Return (x, y) of the center of cell containing provided text 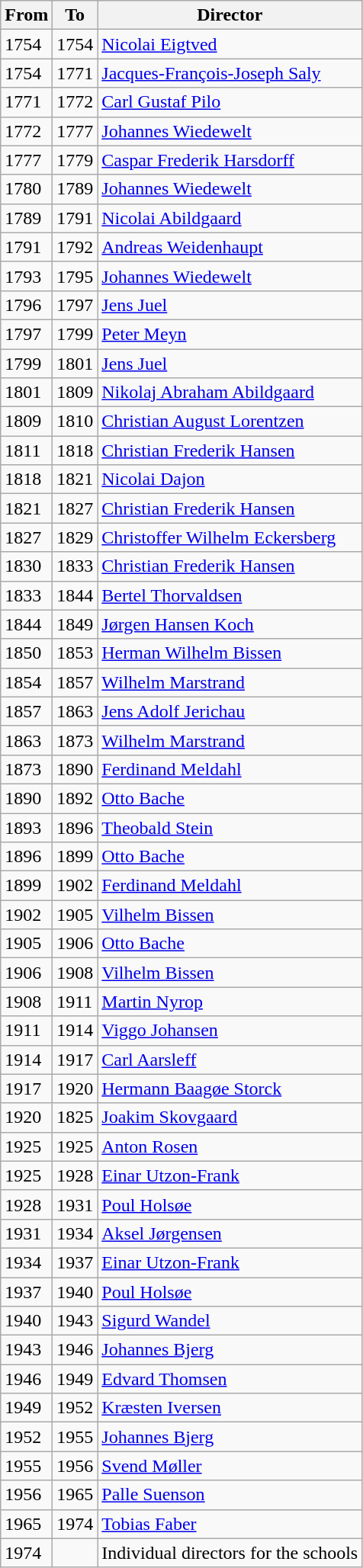
1850 (27, 653)
Svend Møller (230, 1466)
Nicolai Dajon (230, 479)
1793 (27, 276)
Andreas Weidenhaupt (230, 247)
Carl Gustaf Pilo (230, 102)
1792 (75, 247)
1854 (27, 682)
1779 (75, 160)
Theobald Stein (230, 827)
Tobias Faber (230, 1524)
1892 (75, 798)
Carl Aarsleff (230, 1060)
1811 (27, 451)
1825 (75, 1117)
1893 (27, 827)
Viggo Johansen (230, 1031)
Edvard Thomsen (230, 1379)
Nicolai Eigtved (230, 44)
1830 (27, 566)
From (27, 15)
Individual directors for the schools (230, 1553)
Jacques-François-Joseph Saly (230, 73)
1796 (27, 305)
1853 (75, 653)
Herman Wilhelm Bissen (230, 653)
Peter Meyn (230, 334)
1829 (75, 537)
Bertel Thorvaldsen (230, 595)
1810 (75, 422)
Hermann Baagøe Storck (230, 1089)
1795 (75, 276)
Caspar Frederik Harsdorff (230, 160)
Nicolai Abildgaard (230, 218)
Aksel Jørgensen (230, 1233)
Palle Suenson (230, 1495)
Jørgen Hansen Koch (230, 624)
Jens Adolf Jerichau (230, 711)
Sigurd Wandel (230, 1321)
Director (230, 15)
Christoffer Wilhelm Eckersberg (230, 537)
Martin Nyrop (230, 1002)
Christian August Lorentzen (230, 422)
1780 (27, 189)
Kræsten Iversen (230, 1408)
Anton Rosen (230, 1146)
1849 (75, 624)
To (75, 15)
Nikolaj Abraham Abildgaard (230, 393)
Joakim Skovgaard (230, 1117)
